Return the [x, y] coordinate for the center point of the cell that contains the specified text.  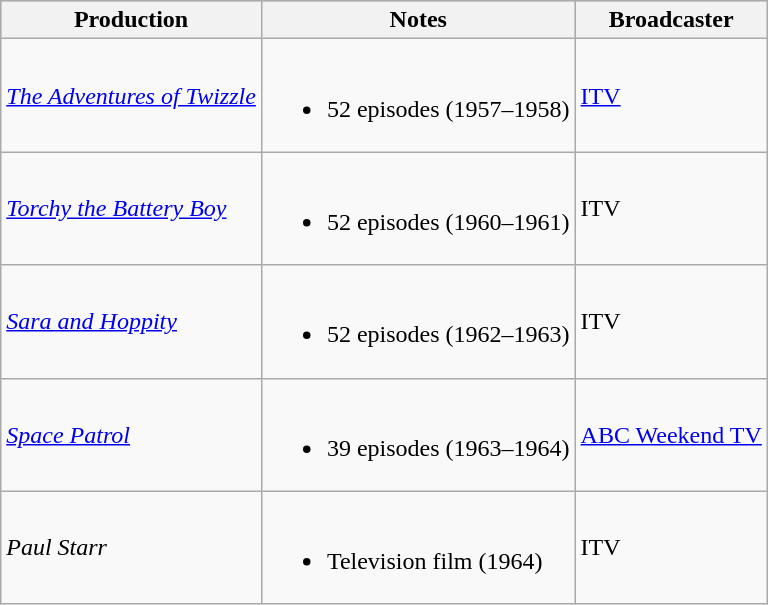
39 episodes (1963–1964) [418, 434]
52 episodes (1962–1963) [418, 322]
Broadcaster [671, 20]
ABC Weekend TV [671, 434]
52 episodes (1960–1961) [418, 208]
Sara and Hoppity [132, 322]
The Adventures of Twizzle [132, 96]
Torchy the Battery Boy [132, 208]
Paul Starr [132, 548]
Television film (1964) [418, 548]
52 episodes (1957–1958) [418, 96]
Notes [418, 20]
Production [132, 20]
Space Patrol [132, 434]
